Search for the cell housing the specified text and yield its [x, y] center coordinate. 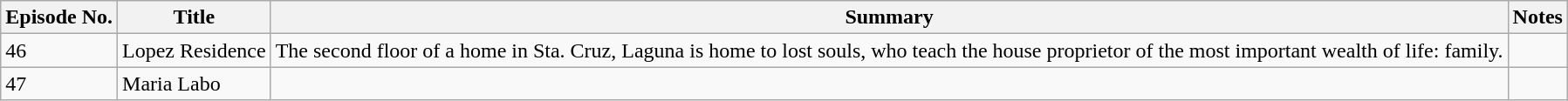
Lopez Residence [195, 50]
Maria Labo [195, 84]
Notes [1537, 17]
Summary [889, 17]
Title [195, 17]
The second floor of a home in Sta. Cruz, Laguna is home to lost souls, who teach the house proprietor of the most important wealth of life: family. [889, 50]
47 [59, 84]
46 [59, 50]
Episode No. [59, 17]
